For the text-containing cell, return its midpoint in (x, y) coordinate format. 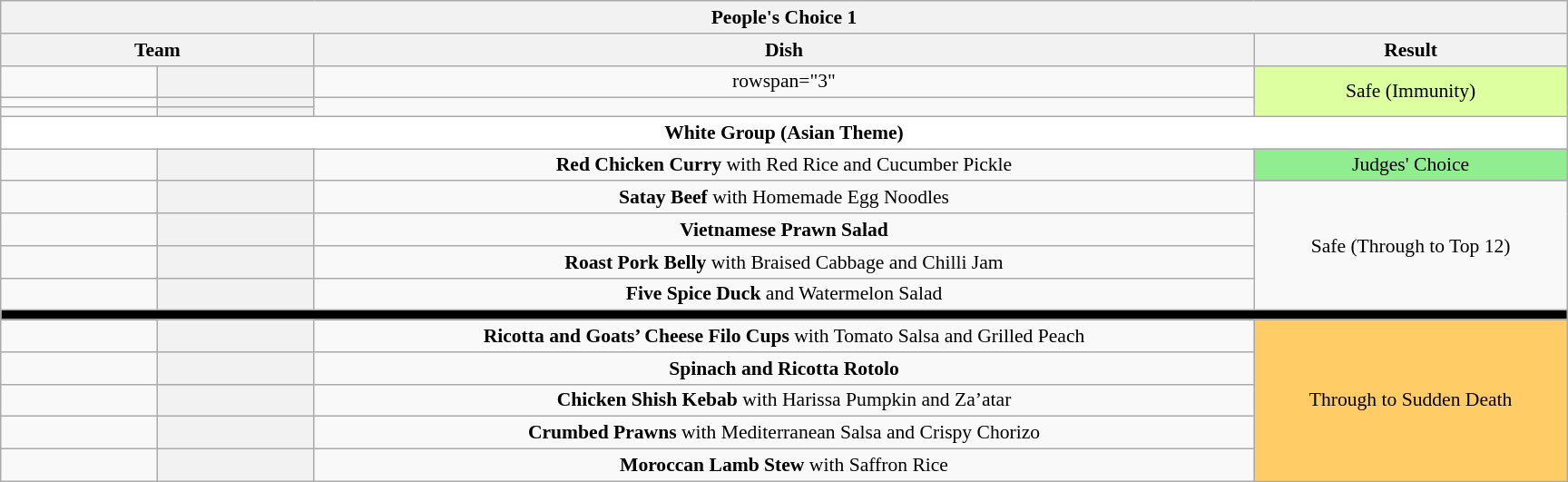
Safe (Through to Top 12) (1410, 246)
Crumbed Prawns with Mediterranean Salsa and Crispy Chorizo (784, 433)
Red Chicken Curry with Red Rice and Cucumber Pickle (784, 165)
Vietnamese Prawn Salad (784, 230)
Dish (784, 50)
Roast Pork Belly with Braised Cabbage and Chilli Jam (784, 262)
Through to Sudden Death (1410, 400)
Moroccan Lamb Stew with Saffron Rice (784, 466)
Five Spice Duck and Watermelon Salad (784, 294)
Satay Beef with Homemade Egg Noodles (784, 198)
Team (158, 50)
Result (1410, 50)
Safe (Immunity) (1410, 91)
Chicken Shish Kebab with Harissa Pumpkin and Za’atar (784, 400)
White Group (Asian Theme) (784, 133)
Ricotta and Goats’ Cheese Filo Cups with Tomato Salsa and Grilled Peach (784, 336)
Judges' Choice (1410, 165)
Spinach and Ricotta Rotolo (784, 369)
rowspan="3" (784, 82)
People's Choice 1 (784, 17)
